For the text-containing cell, return its midpoint in [X, Y] coordinate format. 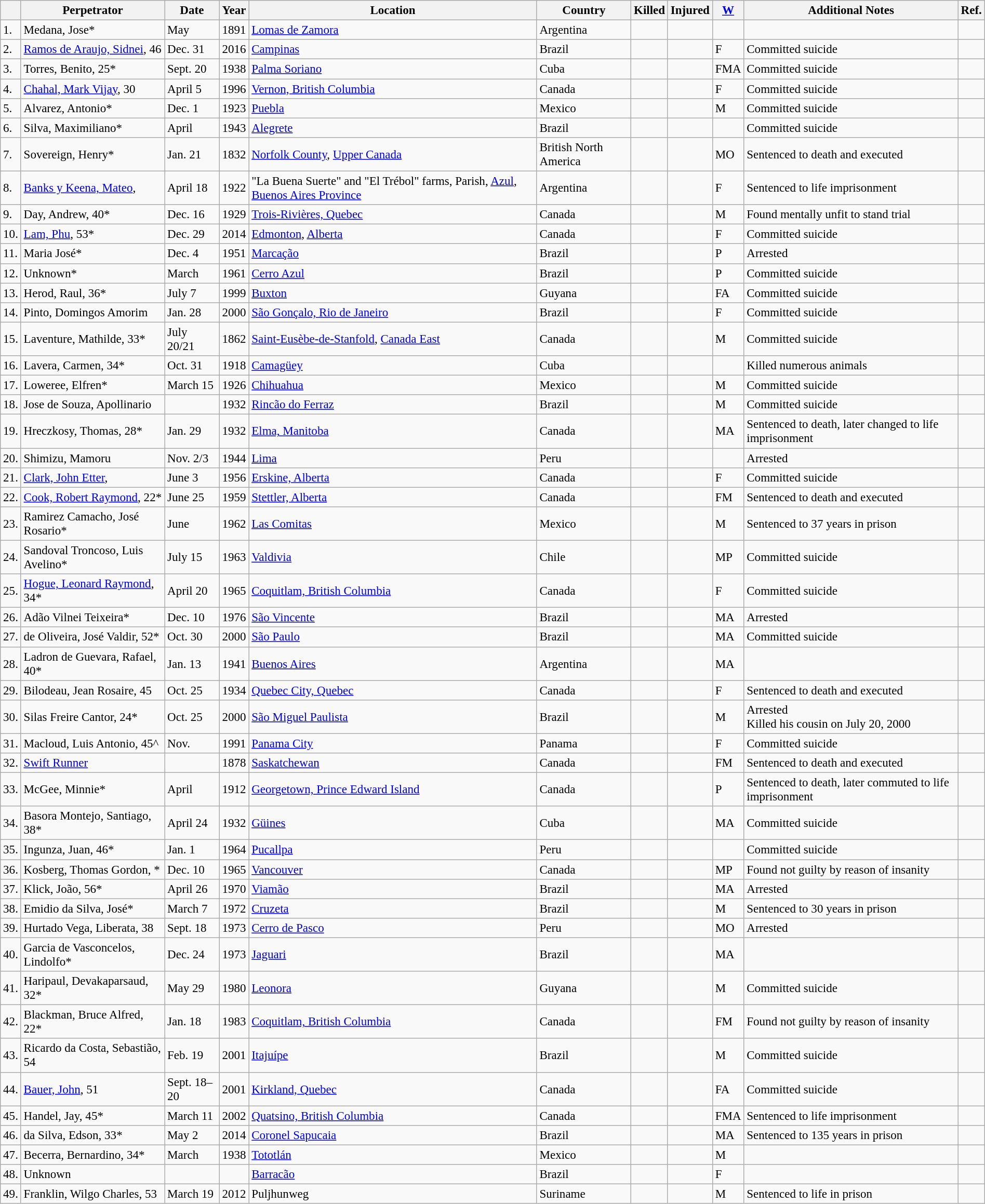
São Gonçalo, Rio de Janeiro [393, 313]
Loweree, Elfren* [92, 385]
Sentenced to 30 years in prison [851, 908]
British North America [584, 155]
41. [10, 988]
May 29 [192, 988]
Pucallpa [393, 850]
Puljhunweg [393, 1194]
July 15 [192, 558]
40. [10, 955]
Day, Andrew, 40* [92, 215]
1923 [234, 109]
Sentenced to 37 years in prison [851, 524]
Panama [584, 743]
42. [10, 1022]
São Paulo [393, 637]
Arrested Killed his cousin on July 20, 2000 [851, 717]
Country [584, 10]
9. [10, 215]
44. [10, 1089]
1970 [234, 889]
1996 [234, 89]
June [192, 524]
Blackman, Bruce Alfred, 22* [92, 1022]
Killed numerous animals [851, 366]
Pinto, Domingos Amorim [92, 313]
Herod, Raul, 36* [92, 293]
Valdivia [393, 558]
8. [10, 188]
1918 [234, 366]
Shimizu, Mamoru [92, 458]
Killed [649, 10]
May [192, 30]
46. [10, 1135]
Rincão do Ferraz [393, 405]
1962 [234, 524]
31. [10, 743]
Palma Soriano [393, 69]
Garcia de Vasconcelos, Lindolfo* [92, 955]
Swift Runner [92, 763]
16. [10, 366]
28. [10, 664]
Tototlán [393, 1155]
1964 [234, 850]
Buxton [393, 293]
Camagüey [393, 366]
2002 [234, 1116]
1891 [234, 30]
22. [10, 497]
Ingunza, Juan, 46* [92, 850]
Trois-Rivières, Quebec [393, 215]
24. [10, 558]
Lima [393, 458]
Leonora [393, 988]
1972 [234, 908]
Norfolk County, Upper Canada [393, 155]
Handel, Jay, 45* [92, 1116]
Vancouver [393, 869]
Dec. 4 [192, 254]
Coronel Sapucaia [393, 1135]
1976 [234, 618]
Jaguari [393, 955]
1980 [234, 988]
1961 [234, 273]
Chahal, Mark Vijay, 30 [92, 89]
Ricardo da Costa, Sebastião, 54 [92, 1055]
April 20 [192, 591]
Cook, Robert Raymond, 22* [92, 497]
Hogue, Leonard Raymond, 34* [92, 591]
Stettler, Alberta [393, 497]
Torres, Benito, 25* [92, 69]
Viamão [393, 889]
Marcação [393, 254]
June 25 [192, 497]
1. [10, 30]
Jan. 28 [192, 313]
Silva, Maximiliano* [92, 128]
25. [10, 591]
Elma, Manitoba [393, 431]
Haripaul, Devakaparsaud, 32* [92, 988]
McGee, Minnie* [92, 790]
Sandoval Troncoso, Luis Avelino* [92, 558]
33. [10, 790]
20. [10, 458]
4. [10, 89]
36. [10, 869]
May 2 [192, 1135]
1941 [234, 664]
Location [393, 10]
Sovereign, Henry* [92, 155]
47. [10, 1155]
Chile [584, 558]
Unknown [92, 1174]
Maria José* [92, 254]
Jan. 1 [192, 850]
Edmonton, Alberta [393, 234]
Campinas [393, 49]
April 26 [192, 889]
March 7 [192, 908]
Dec. 16 [192, 215]
Saskatchewan [393, 763]
June 3 [192, 478]
Buenos Aires [393, 664]
Becerra, Bernardino, 34* [92, 1155]
April 5 [192, 89]
Saint-Eusèbe-de-Stanfold, Canada East [393, 339]
45. [10, 1116]
Kosberg, Thomas Gordon, * [92, 869]
Ramos de Araujo, Sidnei, 46 [92, 49]
Silas Freire Cantor, 24* [92, 717]
Injured [690, 10]
Ramirez Camacho, José Rosario* [92, 524]
Bilodeau, Jean Rosaire, 45 [92, 690]
April 24 [192, 823]
Jan. 21 [192, 155]
Georgetown, Prince Edward Island [393, 790]
Lavera, Carmen, 34* [92, 366]
1912 [234, 790]
13. [10, 293]
18. [10, 405]
Lam, Phu, 53* [92, 234]
32. [10, 763]
1951 [234, 254]
March 11 [192, 1116]
Oct. 31 [192, 366]
São Vincente [393, 618]
38. [10, 908]
Alegrete [393, 128]
Feb. 19 [192, 1055]
Ladron de Guevara, Rafael, 40* [92, 664]
30. [10, 717]
Nov. [192, 743]
Additional Notes [851, 10]
Date [192, 10]
17. [10, 385]
Vernon, British Columbia [393, 89]
Cerro de Pasco [393, 928]
Laventure, Mathilde, 33* [92, 339]
Cerro Azul [393, 273]
1929 [234, 215]
1956 [234, 478]
48. [10, 1174]
Ref. [971, 10]
5. [10, 109]
Jan. 18 [192, 1022]
Jose de Souza, Apollinario [92, 405]
Franklin, Wilgo Charles, 53 [92, 1194]
April 18 [192, 188]
July 20/21 [192, 339]
Cruzeta [393, 908]
Adão Vilnei Teixeira* [92, 618]
1999 [234, 293]
Barracão [393, 1174]
Sept. 20 [192, 69]
Kirkland, Quebec [393, 1089]
29. [10, 690]
de Oliveira, José Valdir, 52* [92, 637]
Klick, João, 56* [92, 889]
Dec. 29 [192, 234]
Dec. 31 [192, 49]
March 19 [192, 1194]
Lomas de Zamora [393, 30]
1926 [234, 385]
1934 [234, 690]
1943 [234, 128]
1832 [234, 155]
11. [10, 254]
27. [10, 637]
Clark, John Etter, [92, 478]
Chihuahua [393, 385]
Sentenced to 135 years in prison [851, 1135]
Hreczkosy, Thomas, 28* [92, 431]
1959 [234, 497]
6. [10, 128]
49. [10, 1194]
Panama City [393, 743]
Found mentally unfit to stand trial [851, 215]
Emidio da Silva, José* [92, 908]
Dec. 24 [192, 955]
Sentenced to death, later commuted to life imprisonment [851, 790]
July 7 [192, 293]
26. [10, 618]
Medana, Jose* [92, 30]
39. [10, 928]
Hurtado Vega, Liberata, 38 [92, 928]
Sept. 18–20 [192, 1089]
Las Comitas [393, 524]
Suriname [584, 1194]
São Miguel Paulista [393, 717]
2. [10, 49]
Macloud, Luis Antonio, 45^ [92, 743]
Alvarez, Antonio* [92, 109]
1878 [234, 763]
15. [10, 339]
Sentenced to death, later changed to life imprisonment [851, 431]
1983 [234, 1022]
Year [234, 10]
Basora Montejo, Santiago, 38* [92, 823]
43. [10, 1055]
2012 [234, 1194]
Güines [393, 823]
Oct. 30 [192, 637]
37. [10, 889]
Erskine, Alberta [393, 478]
3. [10, 69]
35. [10, 850]
Perpetrator [92, 10]
Dec. 1 [192, 109]
Quebec City, Quebec [393, 690]
Itajuípe [393, 1055]
19. [10, 431]
1862 [234, 339]
"La Buena Suerte" and "El Trébol" farms, Parish, Azul, Buenos Aires Province [393, 188]
1922 [234, 188]
Jan. 13 [192, 664]
Unknown* [92, 273]
Bauer, John, 51 [92, 1089]
21. [10, 478]
2016 [234, 49]
7. [10, 155]
14. [10, 313]
da Silva, Edson, 33* [92, 1135]
Sept. 18 [192, 928]
Jan. 29 [192, 431]
Quatsino, British Columbia [393, 1116]
Puebla [393, 109]
1944 [234, 458]
1991 [234, 743]
23. [10, 524]
Sentenced to life in prison [851, 1194]
12. [10, 273]
10. [10, 234]
Nov. 2/3 [192, 458]
March 15 [192, 385]
W [728, 10]
34. [10, 823]
1963 [234, 558]
Banks y Keena, Mateo, [92, 188]
